Capture the cell that displays the provided text and extract its (x, y) central coordinate. 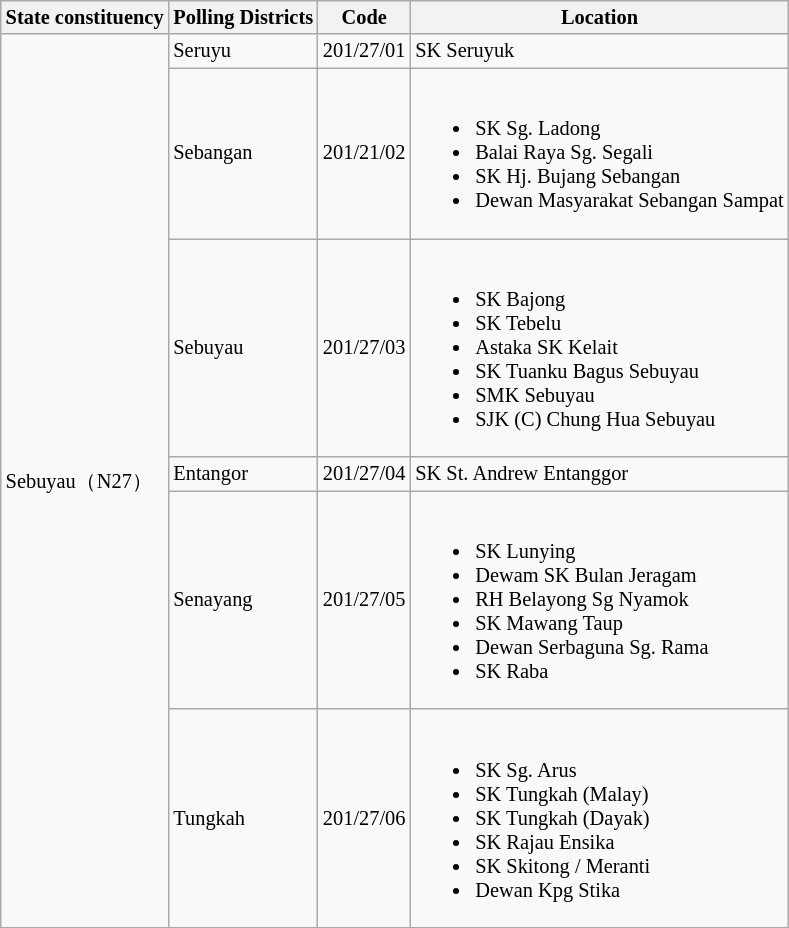
SK St. Andrew Entanggor (599, 474)
SK Sg. ArusSK Tungkah (Malay)SK Tungkah (Dayak)SK Rajau EnsikaSK Skitong / MerantiDewan Kpg Stika (599, 818)
Tungkah (243, 818)
201/21/02 (364, 153)
Sebangan (243, 153)
SK Sg. LadongBalai Raya Sg. SegaliSK Hj. Bujang SebanganDewan Masyarakat Sebangan Sampat (599, 153)
Sebuyau (243, 347)
201/27/06 (364, 818)
201/27/01 (364, 51)
Polling Districts (243, 17)
SK LunyingDewam SK Bulan JeragamRH Belayong Sg NyamokSK Mawang TaupDewan Serbaguna Sg. RamaSK Raba (599, 599)
Entangor (243, 474)
Senayang (243, 599)
SK Seruyuk (599, 51)
Location (599, 17)
201/27/03 (364, 347)
Sebuyau（N27） (85, 480)
Code (364, 17)
SK BajongSK TebeluAstaka SK KelaitSK Tuanku Bagus SebuyauSMK SebuyauSJK (C) Chung Hua Sebuyau (599, 347)
Seruyu (243, 51)
State constituency (85, 17)
201/27/05 (364, 599)
201/27/04 (364, 474)
